Return (x, y) of the center of cell containing provided text 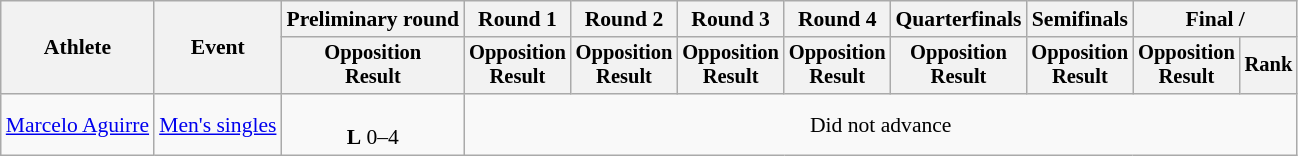
Round 3 (730, 19)
Athlete (78, 48)
Semifinals (1080, 19)
Did not advance (880, 124)
Round 4 (838, 19)
Round 2 (624, 19)
Preliminary round (372, 19)
L 0–4 (372, 124)
Event (218, 48)
Men's singles (218, 124)
Rank (1269, 66)
Round 1 (518, 19)
Final / (1215, 19)
Marcelo Aguirre (78, 124)
Quarterfinals (958, 19)
